Return (x, y) of the center of cell containing provided text 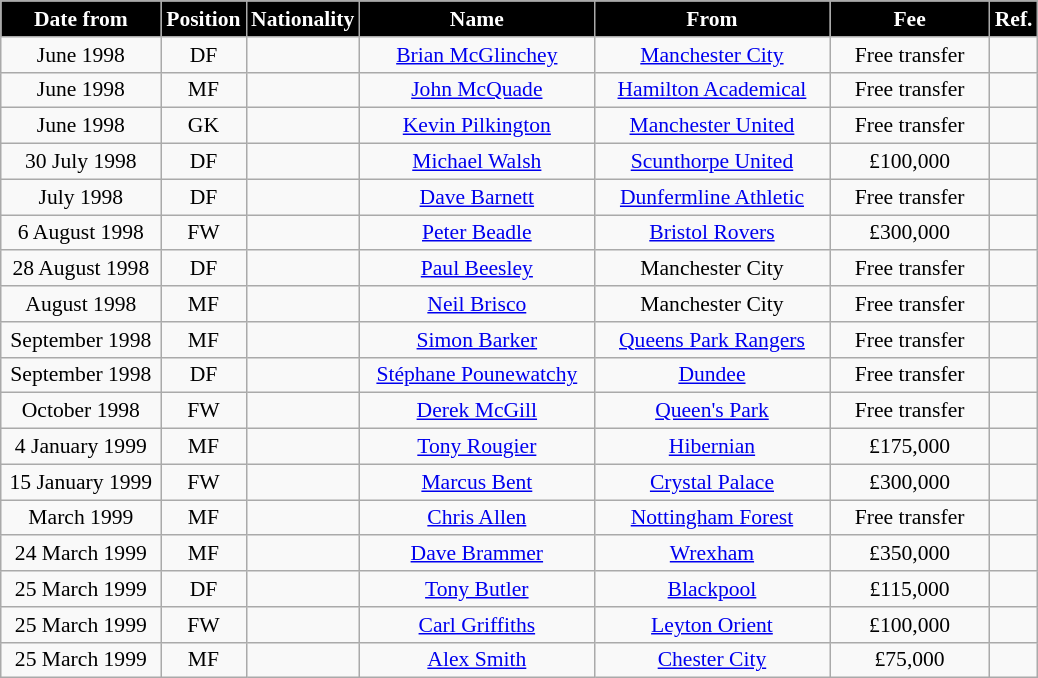
Neil Brisco (476, 304)
Chris Allen (476, 518)
Derek McGill (476, 411)
Fee (910, 19)
Crystal Palace (712, 482)
Date from (81, 19)
Paul Beesley (476, 269)
Marcus Bent (476, 482)
4 January 1999 (81, 447)
Leyton Orient (712, 625)
Michael Walsh (476, 162)
Position (204, 19)
Tony Rougier (476, 447)
Wrexham (712, 554)
Ref. (1014, 19)
Alex Smith (476, 660)
October 1998 (81, 411)
£350,000 (910, 554)
Blackpool (712, 589)
Kevin Pilkington (476, 126)
Nationality (302, 19)
Hamilton Academical (712, 90)
£75,000 (910, 660)
John McQuade (476, 90)
Hibernian (712, 447)
July 1998 (81, 197)
Manchester United (712, 126)
From (712, 19)
March 1999 (81, 518)
Dave Brammer (476, 554)
Carl Griffiths (476, 625)
Nottingham Forest (712, 518)
August 1998 (81, 304)
Name (476, 19)
24 March 1999 (81, 554)
Queen's Park (712, 411)
Scunthorpe United (712, 162)
28 August 1998 (81, 269)
Stéphane Pounewatchy (476, 375)
Dunfermline Athletic (712, 197)
Brian McGlinchey (476, 55)
£175,000 (910, 447)
Bristol Rovers (712, 233)
15 January 1999 (81, 482)
Dundee (712, 375)
Tony Butler (476, 589)
£115,000 (910, 589)
Chester City (712, 660)
Queens Park Rangers (712, 340)
Dave Barnett (476, 197)
6 August 1998 (81, 233)
Simon Barker (476, 340)
GK (204, 126)
30 July 1998 (81, 162)
Peter Beadle (476, 233)
